Output the (x, y) coordinate of the center of the cell containing the given text.  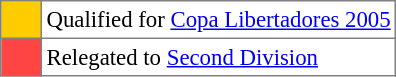
Qualified for Copa Libertadores 2005 (218, 20)
Relegated to Second Division (218, 57)
